Return the [X, Y] coordinate for the center point of the cell that contains the specified text.  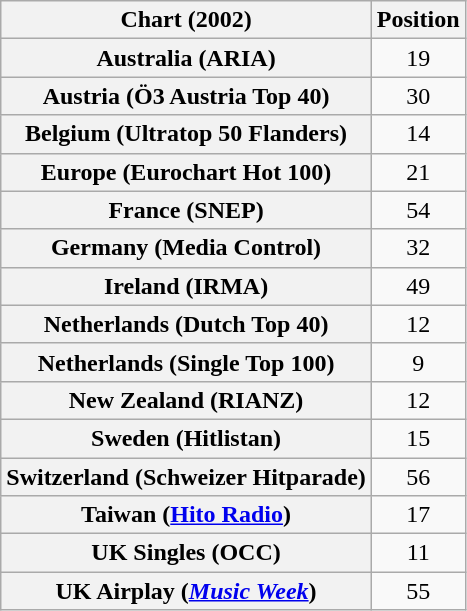
Switzerland (Schweizer Hitparade) [186, 477]
49 [418, 286]
Europe (Eurochart Hot 100) [186, 172]
21 [418, 172]
UK Singles (OCC) [186, 553]
New Zealand (RIANZ) [186, 400]
Position [418, 20]
Germany (Media Control) [186, 248]
Australia (ARIA) [186, 58]
9 [418, 362]
Netherlands (Single Top 100) [186, 362]
19 [418, 58]
France (SNEP) [186, 210]
17 [418, 515]
UK Airplay (Music Week) [186, 591]
15 [418, 438]
Ireland (IRMA) [186, 286]
56 [418, 477]
32 [418, 248]
Austria (Ö3 Austria Top 40) [186, 96]
Netherlands (Dutch Top 40) [186, 324]
54 [418, 210]
30 [418, 96]
Belgium (Ultratop 50 Flanders) [186, 134]
14 [418, 134]
Sweden (Hitlistan) [186, 438]
55 [418, 591]
11 [418, 553]
Chart (2002) [186, 20]
Taiwan (Hito Radio) [186, 515]
